Find where the given text appears and provide that cell's center as (x, y) coordinate. 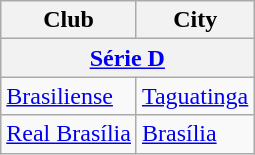
Brasília (194, 134)
City (194, 20)
Série D (128, 58)
Brasiliense (69, 96)
Taguatinga (194, 96)
Real Brasília (69, 134)
Club (69, 20)
